Search for the cell housing the specified text and yield its (X, Y) center coordinate. 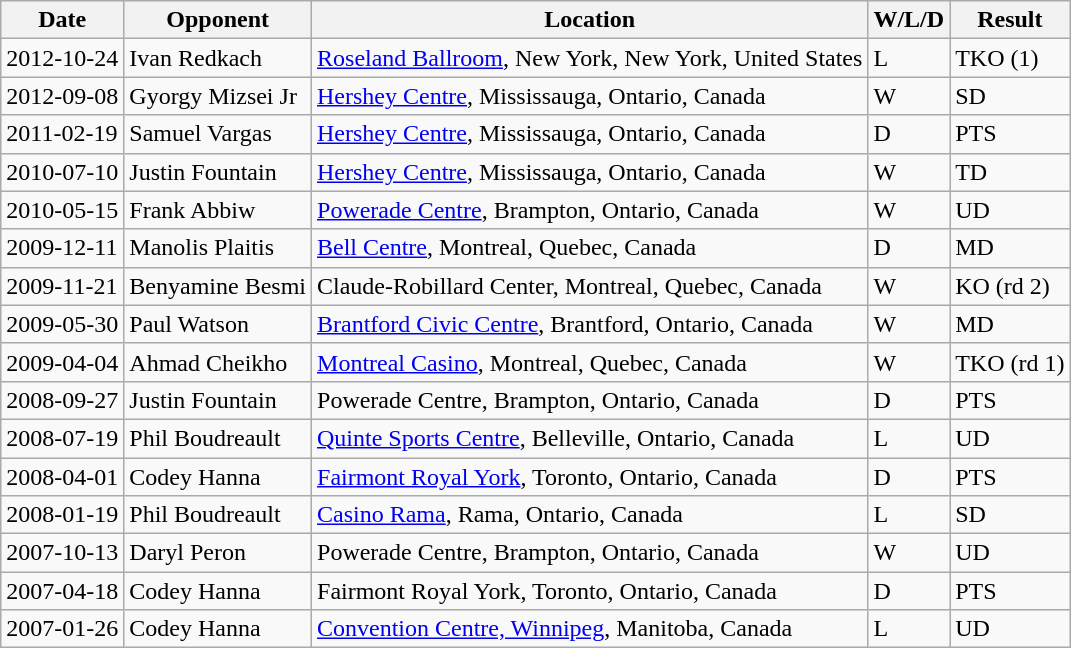
2007-01-26 (62, 629)
Quinte Sports Centre, Belleville, Ontario, Canada (590, 438)
TKO (rd 1) (1010, 362)
Gyorgy Mizsei Jr (218, 96)
2009-05-30 (62, 324)
Manolis Plaitis (218, 248)
Roseland Ballroom, New York, New York, United States (590, 58)
2008-07-19 (62, 438)
Frank Abbiw (218, 210)
Opponent (218, 20)
Bell Centre, Montreal, Quebec, Canada (590, 248)
TKO (1) (1010, 58)
2009-11-21 (62, 286)
2012-10-24 (62, 58)
2009-12-11 (62, 248)
Montreal Casino, Montreal, Quebec, Canada (590, 362)
TD (1010, 172)
Paul Watson (218, 324)
2007-10-13 (62, 553)
Daryl Peron (218, 553)
2009-04-04 (62, 362)
2008-01-19 (62, 515)
W/L/D (909, 20)
Date (62, 20)
2007-04-18 (62, 591)
2012-09-08 (62, 96)
Location (590, 20)
Benyamine Besmi (218, 286)
Result (1010, 20)
2008-04-01 (62, 477)
2010-07-10 (62, 172)
KO (rd 2) (1010, 286)
Casino Rama, Rama, Ontario, Canada (590, 515)
Ahmad Cheikho (218, 362)
2010-05-15 (62, 210)
2011-02-19 (62, 134)
2008-09-27 (62, 400)
Claude-Robillard Center, Montreal, Quebec, Canada (590, 286)
Brantford Civic Centre, Brantford, Ontario, Canada (590, 324)
Convention Centre, Winnipeg, Manitoba, Canada (590, 629)
Ivan Redkach (218, 58)
Samuel Vargas (218, 134)
